Output the [X, Y] coordinate of the center of the cell containing the given text.  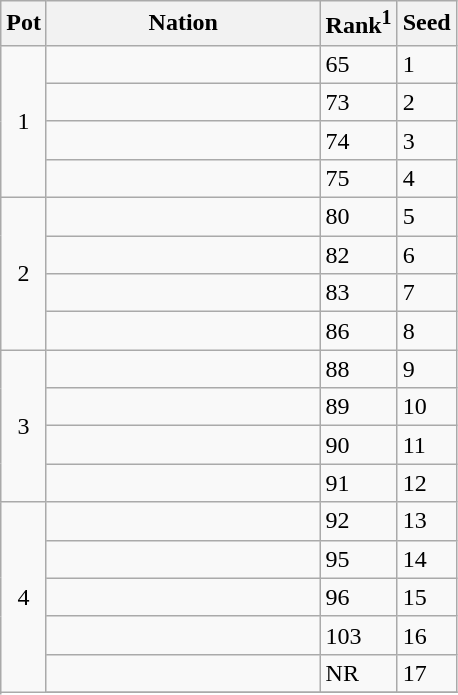
91 [358, 483]
13 [426, 521]
17 [426, 673]
14 [426, 559]
11 [426, 445]
90 [358, 445]
6 [426, 255]
Nation [183, 24]
5 [426, 217]
88 [358, 369]
86 [358, 331]
89 [358, 407]
83 [358, 293]
8 [426, 331]
73 [358, 102]
95 [358, 559]
7 [426, 293]
15 [426, 597]
Pot [24, 24]
16 [426, 635]
Seed [426, 24]
65 [358, 64]
92 [358, 521]
103 [358, 635]
96 [358, 597]
12 [426, 483]
75 [358, 178]
10 [426, 407]
9 [426, 369]
NR [358, 673]
74 [358, 140]
Rank1 [358, 24]
80 [358, 217]
82 [358, 255]
